Provide the (X, Y) coordinate of the cell's center where the given text is located.  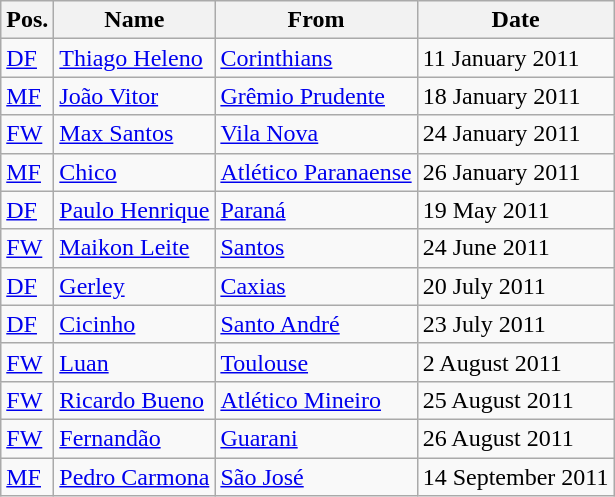
20 July 2011 (516, 286)
Ricardo Bueno (134, 400)
Chico (134, 172)
Maikon Leite (134, 248)
Max Santos (134, 134)
25 August 2011 (516, 400)
Vila Nova (316, 134)
26 January 2011 (516, 172)
24 January 2011 (516, 134)
18 January 2011 (516, 96)
Santos (316, 248)
Guarani (316, 438)
11 January 2011 (516, 58)
Paulo Henrique (134, 210)
Gerley (134, 286)
24 June 2011 (516, 248)
Paraná (316, 210)
2 August 2011 (516, 362)
Fernandão (134, 438)
Thiago Heleno (134, 58)
From (316, 20)
Caxias (316, 286)
26 August 2011 (516, 438)
Cicinho (134, 324)
João Vitor (134, 96)
Toulouse (316, 362)
Luan (134, 362)
Pos. (28, 20)
Date (516, 20)
19 May 2011 (516, 210)
Corinthians (316, 58)
14 September 2011 (516, 477)
Name (134, 20)
Grêmio Prudente (316, 96)
Pedro Carmona (134, 477)
Santo André (316, 324)
23 July 2011 (516, 324)
Atlético Paranaense (316, 172)
São José (316, 477)
Atlético Mineiro (316, 400)
